Identify which cell holds the provided text, then report its [x, y] central coordinate. 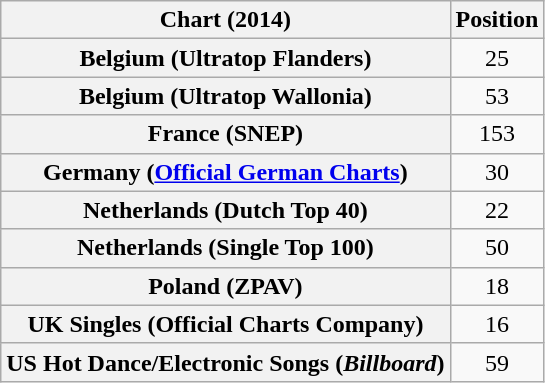
16 [497, 324]
Position [497, 20]
25 [497, 58]
59 [497, 362]
153 [497, 134]
50 [497, 248]
Belgium (Ultratop Wallonia) [226, 96]
UK Singles (Official Charts Company) [226, 324]
US Hot Dance/Electronic Songs (Billboard) [226, 362]
18 [497, 286]
Netherlands (Dutch Top 40) [226, 210]
Belgium (Ultratop Flanders) [226, 58]
30 [497, 172]
Chart (2014) [226, 20]
Netherlands (Single Top 100) [226, 248]
Germany (Official German Charts) [226, 172]
22 [497, 210]
Poland (ZPAV) [226, 286]
53 [497, 96]
France (SNEP) [226, 134]
